Return the (x, y) coordinate for the center point of the cell that contains the specified text.  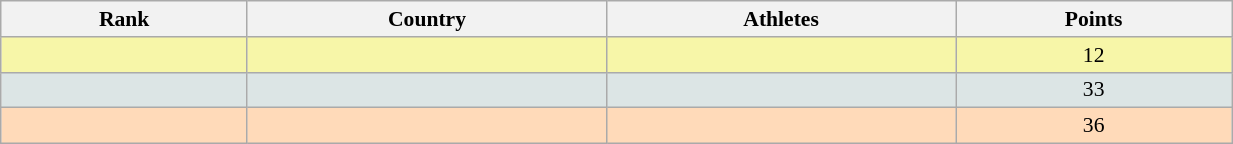
Country (426, 19)
Athletes (782, 19)
Rank (124, 19)
33 (1094, 90)
12 (1094, 55)
36 (1094, 126)
Points (1094, 19)
